Return the [X, Y] coordinate for the center point of the cell that contains the specified text.  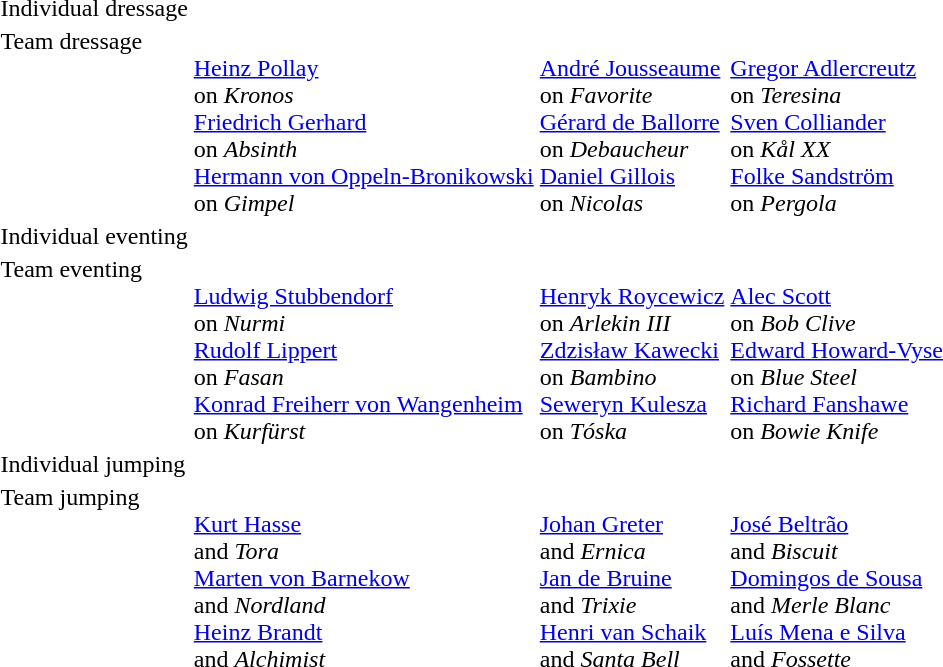
André Jousseaume on Favorite Gérard de Ballorre on Debaucheur Daniel Gillois on Nicolas [632, 122]
Heinz Pollay on Kronos Friedrich Gerhard on Absinth Hermann von Oppeln-Bronikowski on Gimpel [364, 122]
Henryk Roycewicz on Arlekin III Zdzisław Kawecki on Bambino Seweryn Kulesza on Tóska [632, 350]
Ludwig Stubbendorf on Nurmi Rudolf Lippert on Fasan Konrad Freiherr von Wangenheim on Kurfürst [364, 350]
